Return the (x, y) coordinate for the center point of the cell that contains the specified text.  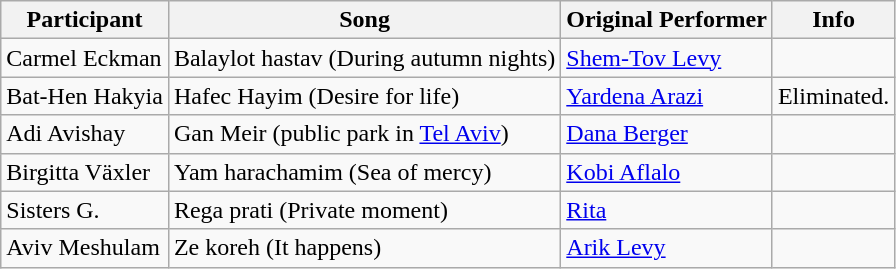
Gan Meir (public park in Tel Aviv) (364, 134)
Song (364, 20)
Birgitta Växler (85, 172)
Hafec Hayim (Desire for life) (364, 96)
Dana Berger (667, 134)
Info (833, 20)
Sisters G. (85, 210)
Balaylot hastav (During autumn nights) (364, 58)
Rega prati (Private moment) (364, 210)
Rita (667, 210)
Participant (85, 20)
Original Performer (667, 20)
Carmel Eckman (85, 58)
Adi Avishay (85, 134)
Eliminated. (833, 96)
Bat-Hen Hakyia (85, 96)
Kobi Aflalo (667, 172)
Shem-Tov Levy (667, 58)
Yam harachamim (Sea of mercy) (364, 172)
Yardena Arazi (667, 96)
Arik Levy (667, 248)
Ze koreh (It happens) (364, 248)
Aviv Meshulam (85, 248)
